Output the [X, Y] coordinate of the center of the cell containing the given text.  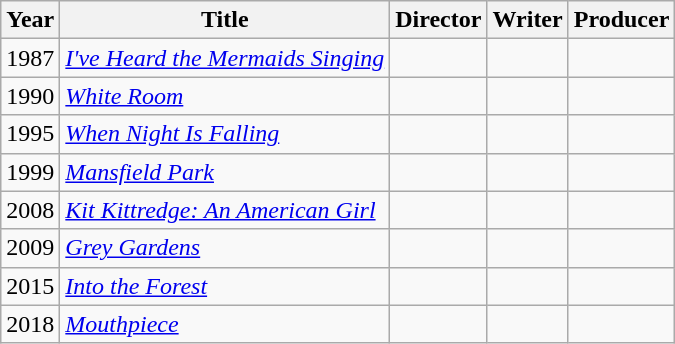
I've Heard the Mermaids Singing [225, 58]
1990 [30, 96]
Mansfield Park [225, 172]
Writer [528, 20]
Director [438, 20]
2009 [30, 248]
Into the Forest [225, 286]
White Room [225, 96]
1999 [30, 172]
2008 [30, 210]
When Night Is Falling [225, 134]
Title [225, 20]
2018 [30, 324]
Producer [622, 20]
2015 [30, 286]
1987 [30, 58]
Mouthpiece [225, 324]
Year [30, 20]
Kit Kittredge: An American Girl [225, 210]
Grey Gardens [225, 248]
1995 [30, 134]
